Scan for the cell matching the given text and deliver its [x, y] coordinate at center. 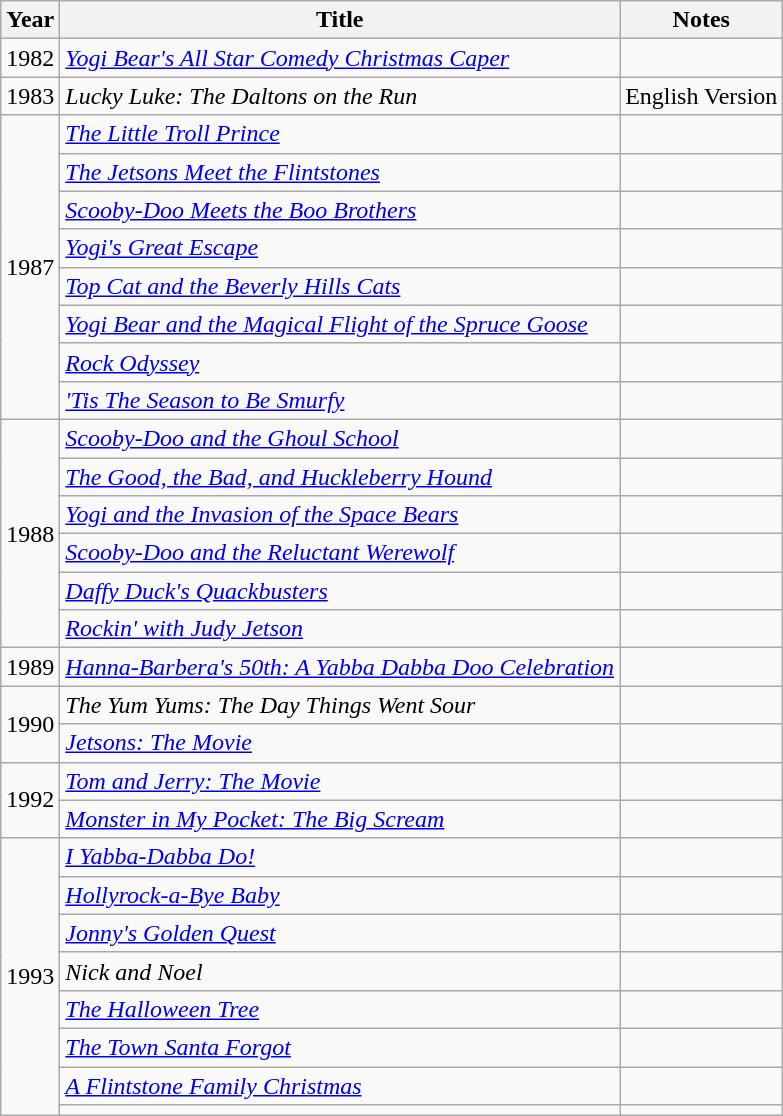
Yogi's Great Escape [340, 248]
'Tis The Season to Be Smurfy [340, 400]
The Town Santa Forgot [340, 1047]
Rockin' with Judy Jetson [340, 629]
Yogi Bear and the Magical Flight of the Spruce Goose [340, 324]
1989 [30, 667]
1983 [30, 96]
1987 [30, 267]
Nick and Noel [340, 971]
The Yum Yums: The Day Things Went Sour [340, 705]
Jonny's Golden Quest [340, 933]
The Good, the Bad, and Huckleberry Hound [340, 477]
Daffy Duck's Quackbusters [340, 591]
Top Cat and the Beverly Hills Cats [340, 286]
1990 [30, 724]
Scooby-Doo and the Reluctant Werewolf [340, 553]
Jetsons: The Movie [340, 743]
Yogi and the Invasion of the Space Bears [340, 515]
English Version [702, 96]
1993 [30, 977]
Hanna-Barbera's 50th: A Yabba Dabba Doo Celebration [340, 667]
The Jetsons Meet the Flintstones [340, 172]
1982 [30, 58]
Rock Odyssey [340, 362]
I Yabba-Dabba Do! [340, 857]
Yogi Bear's All Star Comedy Christmas Caper [340, 58]
Year [30, 20]
Lucky Luke: The Daltons on the Run [340, 96]
The Halloween Tree [340, 1009]
Notes [702, 20]
1992 [30, 800]
Scooby-Doo and the Ghoul School [340, 438]
A Flintstone Family Christmas [340, 1085]
Monster in My Pocket: The Big Scream [340, 819]
1988 [30, 533]
The Little Troll Prince [340, 134]
Tom and Jerry: The Movie [340, 781]
Title [340, 20]
Scooby-Doo Meets the Boo Brothers [340, 210]
Hollyrock-a-Bye Baby [340, 895]
